Capture the cell that displays the provided text and extract its (x, y) central coordinate. 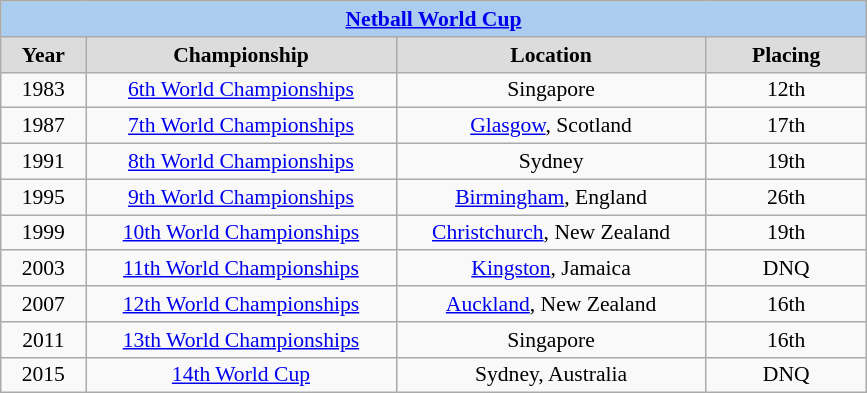
6th World Championships (241, 90)
Kingston, Jamaica (551, 269)
Birmingham, England (551, 197)
Championship (241, 55)
2007 (44, 304)
1987 (44, 126)
1999 (44, 233)
Auckland, New Zealand (551, 304)
10th World Championships (241, 233)
1983 (44, 90)
11th World Championships (241, 269)
12th (786, 90)
7th World Championships (241, 126)
Sydney (551, 162)
26th (786, 197)
2003 (44, 269)
Christchurch, New Zealand (551, 233)
13th World Championships (241, 340)
12th World Championships (241, 304)
Location (551, 55)
Placing (786, 55)
Sydney, Australia (551, 375)
8th World Championships (241, 162)
2011 (44, 340)
17th (786, 126)
Glasgow, Scotland (551, 126)
1995 (44, 197)
Year (44, 55)
2015 (44, 375)
9th World Championships (241, 197)
14th World Cup (241, 375)
Netball World Cup (434, 19)
1991 (44, 162)
